For the text-containing cell, return its midpoint in (x, y) coordinate format. 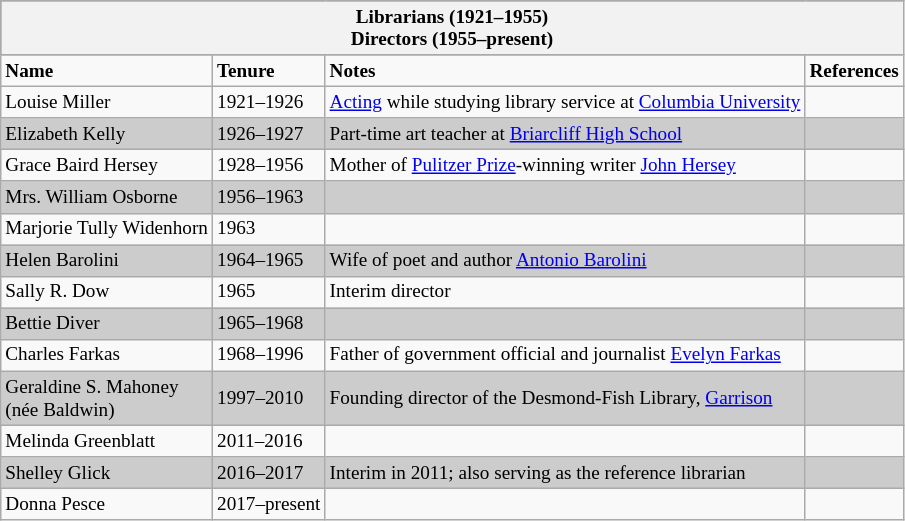
Marjorie Tully Widenhorn (107, 229)
2011–2016 (268, 441)
Sally R. Dow (107, 292)
Helen Barolini (107, 261)
1963 (268, 229)
Melinda Greenblatt (107, 441)
Bettie Diver (107, 324)
Part-time art teacher at Briarcliff High School (565, 134)
Wife of poet and author Antonio Barolini (565, 261)
1921–1926 (268, 102)
Founding director of the Desmond-Fish Library, Garrison (565, 398)
Tenure (268, 71)
Elizabeth Kelly (107, 134)
1926–1927 (268, 134)
1968–1996 (268, 355)
Donna Pesce (107, 505)
1928–1956 (268, 166)
Charles Farkas (107, 355)
1956–1963 (268, 197)
Interim in 2011; also serving as the reference librarian (565, 473)
2017–present (268, 505)
Father of government official and journalist Evelyn Farkas (565, 355)
2016–2017 (268, 473)
Interim director (565, 292)
Geraldine S. Mahoney(née Baldwin) (107, 398)
Acting while studying library service at Columbia University (565, 102)
Mother of Pulitzer Prize-winning writer John Hersey (565, 166)
Grace Baird Hersey (107, 166)
Shelley Glick (107, 473)
Librarians (1921–1955)Directors (1955–present) (452, 28)
1965 (268, 292)
Louise Miller (107, 102)
1997–2010 (268, 398)
Name (107, 71)
References (854, 71)
Mrs. William Osborne (107, 197)
1965–1968 (268, 324)
Notes (565, 71)
1964–1965 (268, 261)
